Detect which cell encompasses the target text, then output its (X, Y) center coordinate. 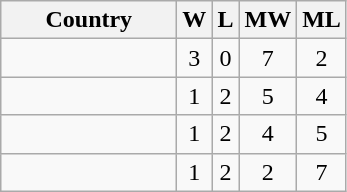
L (226, 20)
3 (194, 58)
0 (226, 58)
MW (268, 20)
W (194, 20)
Country (89, 20)
ML (322, 20)
